Scan for the cell matching the given text and deliver its (X, Y) coordinate at center. 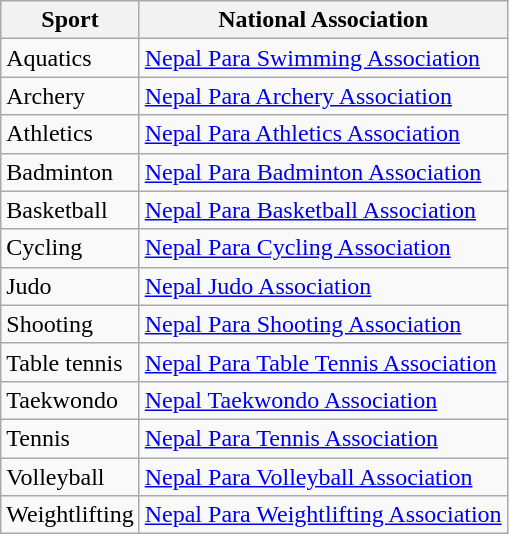
Taekwondo (70, 400)
Cycling (70, 248)
Basketball (70, 210)
Shooting (70, 324)
Nepal Para Table Tennis Association (323, 362)
Nepal Para Swimming Association (323, 58)
Nepal Para Weightlifting Association (323, 515)
Archery (70, 96)
Nepal Para Tennis Association (323, 438)
Badminton (70, 172)
Athletics (70, 134)
Judo (70, 286)
Nepal Para Badminton Association (323, 172)
Nepal Taekwondo Association (323, 400)
Weightlifting (70, 515)
Tennis (70, 438)
Aquatics (70, 58)
Nepal Para Basketball Association (323, 210)
Nepal Judo Association (323, 286)
National Association (323, 20)
Nepal Para Shooting Association (323, 324)
Table tennis (70, 362)
Nepal Para Archery Association (323, 96)
Nepal Para Athletics Association (323, 134)
Volleyball (70, 477)
Nepal Para Cycling Association (323, 248)
Sport (70, 20)
Nepal Para Volleyball Association (323, 477)
